From the cell containing the given text, extract its center point as [x, y] coordinate. 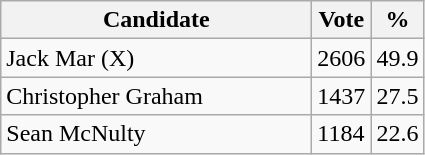
Candidate [156, 20]
Jack Mar (X) [156, 58]
% [398, 20]
27.5 [398, 96]
1437 [342, 96]
22.6 [398, 134]
49.9 [398, 58]
Sean McNulty [156, 134]
2606 [342, 58]
1184 [342, 134]
Christopher Graham [156, 96]
Vote [342, 20]
